Pinpoint the cell where the given text exists, returning its (x, y) midpoint coordinate. 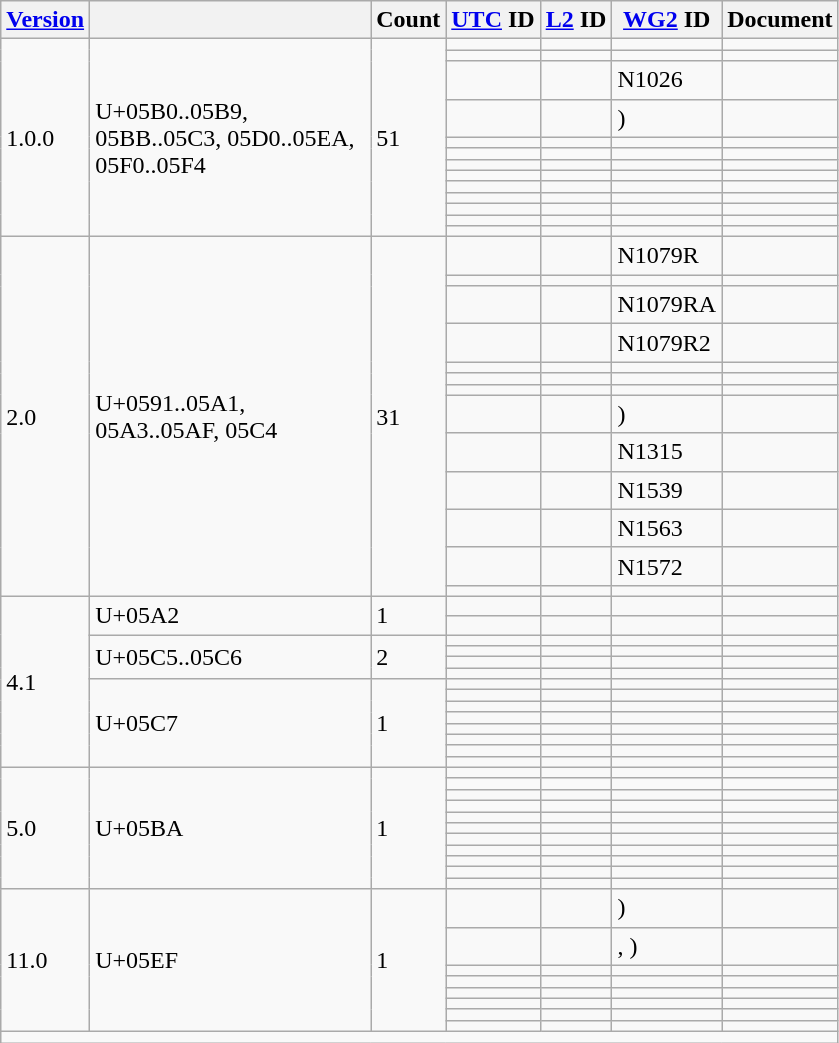
11.0 (46, 960)
, ) (667, 946)
N1572 (667, 566)
Count (408, 20)
U+05C7 (230, 723)
51 (408, 138)
U+05B0..05B9, 05BB..05C3, 05D0..05EA, 05F0..05F4 (230, 138)
UTC ID (493, 20)
1.0.0 (46, 138)
31 (408, 417)
U+05EF (230, 960)
N1079RA (667, 305)
U+05A2 (230, 615)
U+0591..05A1, 05A3..05AF, 05C4 (230, 417)
2.0 (46, 417)
Document (780, 20)
4.1 (46, 682)
N1563 (667, 528)
Version (46, 20)
U+05BA (230, 828)
L2 ID (576, 20)
N1026 (667, 80)
U+05C5..05C6 (230, 656)
N1539 (667, 490)
WG2 ID (667, 20)
N1079R2 (667, 343)
5.0 (46, 828)
2 (408, 656)
N1079R (667, 256)
N1315 (667, 452)
